Search for the cell housing the specified text and yield its [x, y] center coordinate. 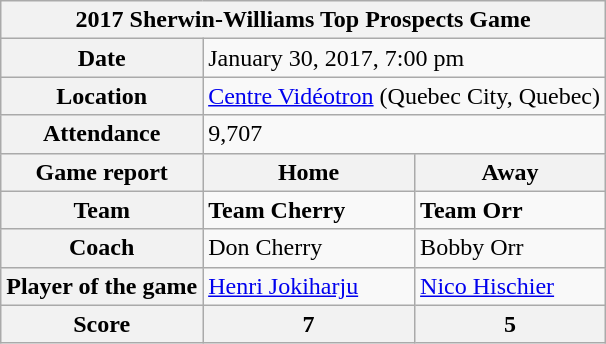
Team Orr [510, 210]
Team [102, 210]
Henri Jokiharju [309, 286]
Player of the game [102, 286]
Game report [102, 172]
Nico Hischier [510, 286]
2017 Sherwin-Williams Top Prospects Game [304, 20]
Date [102, 58]
Centre Vidéotron (Quebec City, Quebec) [404, 96]
Home [309, 172]
7 [309, 324]
9,707 [404, 134]
January 30, 2017, 7:00 pm [404, 58]
Don Cherry [309, 248]
Location [102, 96]
5 [510, 324]
Bobby Orr [510, 248]
Away [510, 172]
Score [102, 324]
Attendance [102, 134]
Coach [102, 248]
Team Cherry [309, 210]
